From the cell containing the given text, extract its center point as [X, Y] coordinate. 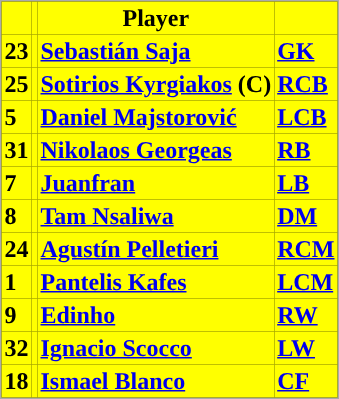
CF [306, 380]
Ignacio Scocco [156, 348]
5 [17, 116]
9 [17, 314]
Player [156, 18]
Daniel Majstorović [156, 116]
1 [17, 282]
RW [306, 314]
RB [306, 150]
Nikolaos Georgeas [156, 150]
Juanfran [156, 182]
Sebastián Saja [156, 50]
18 [17, 380]
RCB [306, 84]
GK [306, 50]
31 [17, 150]
LCM [306, 282]
DM [306, 216]
8 [17, 216]
Tam Nsaliwa [156, 216]
25 [17, 84]
23 [17, 50]
Edinho [156, 314]
LB [306, 182]
LCB [306, 116]
Sotirios Kyrgiakos (C) [156, 84]
Ismael Blanco [156, 380]
Pantelis Kafes [156, 282]
7 [17, 182]
Agustín Pelletieri [156, 248]
RCM [306, 248]
24 [17, 248]
LW [306, 348]
32 [17, 348]
